For the text-containing cell, return its midpoint in [x, y] coordinate format. 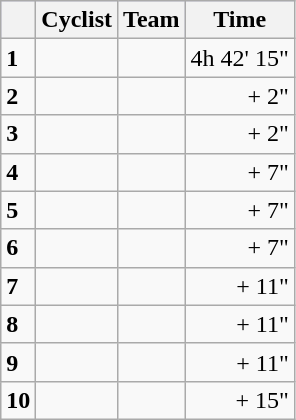
4 [18, 172]
8 [18, 324]
Team [152, 20]
+ 15" [240, 400]
Time [240, 20]
1 [18, 58]
7 [18, 286]
10 [18, 400]
5 [18, 210]
3 [18, 134]
4h 42' 15" [240, 58]
2 [18, 96]
6 [18, 248]
9 [18, 362]
Cyclist [77, 20]
